Output the (X, Y) coordinate of the center of the cell containing the given text.  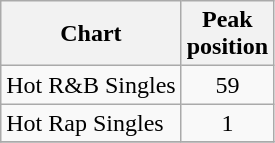
Hot Rap Singles (91, 123)
59 (227, 85)
Peakposition (227, 34)
Chart (91, 34)
1 (227, 123)
Hot R&B Singles (91, 85)
